Pinpoint the cell where the given text exists, returning its (x, y) midpoint coordinate. 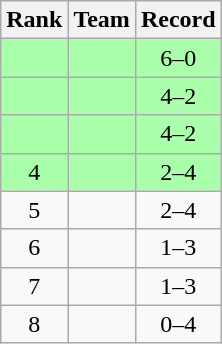
Record (178, 20)
8 (34, 324)
Rank (34, 20)
5 (34, 210)
7 (34, 286)
0–4 (178, 324)
6–0 (178, 58)
4 (34, 172)
Team (102, 20)
6 (34, 248)
